Return the [x, y] coordinate for the center point of the cell that contains the specified text.  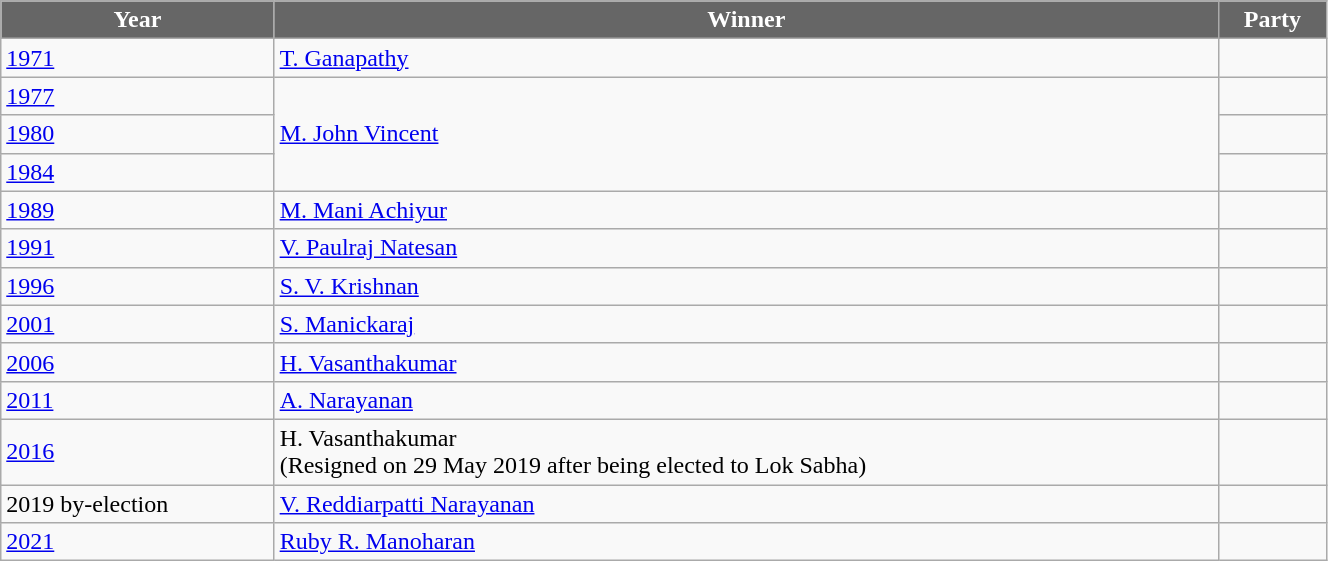
2019 by-election [138, 503]
S. Manickaraj [746, 324]
1971 [138, 58]
Winner [746, 20]
A. Narayanan [746, 400]
M. Mani Achiyur [746, 210]
S. V. Krishnan [746, 286]
Party [1272, 20]
1977 [138, 96]
1984 [138, 172]
1989 [138, 210]
2016 [138, 452]
2021 [138, 542]
T. Ganapathy [746, 58]
2006 [138, 362]
Ruby R. Manoharan [746, 542]
1996 [138, 286]
2011 [138, 400]
H. Vasanthakumar [746, 362]
1980 [138, 134]
H. Vasanthakumar(Resigned on 29 May 2019 after being elected to Lok Sabha) [746, 452]
Year [138, 20]
2001 [138, 324]
M. John Vincent [746, 134]
V. Paulraj Natesan [746, 248]
V. Reddiarpatti Narayanan [746, 503]
1991 [138, 248]
